Extract the (x, y) coordinate from the center of the cell holding the provided text.  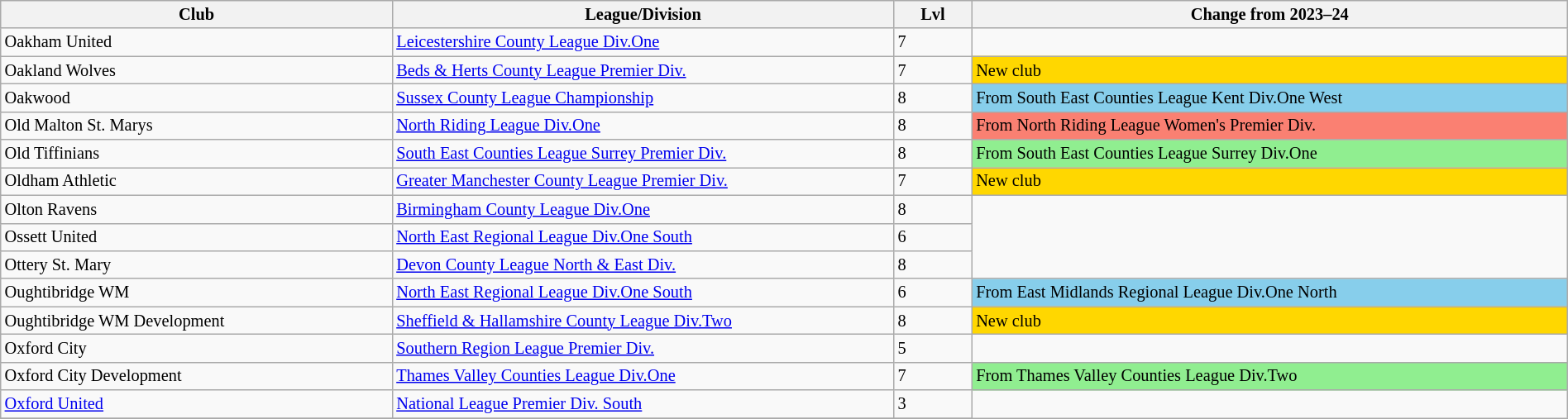
Leicestershire County League Div.One (643, 42)
North Riding League Div.One (643, 126)
Change from 2023–24 (1269, 14)
Club (197, 14)
From North Riding League Women's Premier Div. (1269, 126)
Thames Valley Counties League Div.One (643, 376)
Ottery St. Mary (197, 264)
Sussex County League Championship (643, 98)
Greater Manchester County League Premier Div. (643, 181)
Oughtibridge WM (197, 293)
Oakham United (197, 42)
Oxford City (197, 348)
Oldham Athletic (197, 181)
5 (933, 348)
From Thames Valley Counties League Div.Two (1269, 376)
South East Counties League Surrey Premier Div. (643, 154)
Old Tiffinians (197, 154)
Olton Ravens (197, 209)
Devon County League North & East Div. (643, 264)
Sheffield & Hallamshire County League Div.Two (643, 321)
Birmingham County League Div.One (643, 209)
From South East Counties League Kent Div.One West (1269, 98)
From South East Counties League Surrey Div.One (1269, 154)
3 (933, 404)
From East Midlands Regional League Div.One North (1269, 293)
Oakwood (197, 98)
Oxford United (197, 404)
Lvl (933, 14)
Southern Region League Premier Div. (643, 348)
Oughtibridge WM Development (197, 321)
Ossett United (197, 237)
Old Malton St. Marys (197, 126)
Beds & Herts County League Premier Div. (643, 70)
League/Division (643, 14)
Oakland Wolves (197, 70)
National League Premier Div. South (643, 404)
Oxford City Development (197, 376)
